For the text-containing cell, return its midpoint in [X, Y] coordinate format. 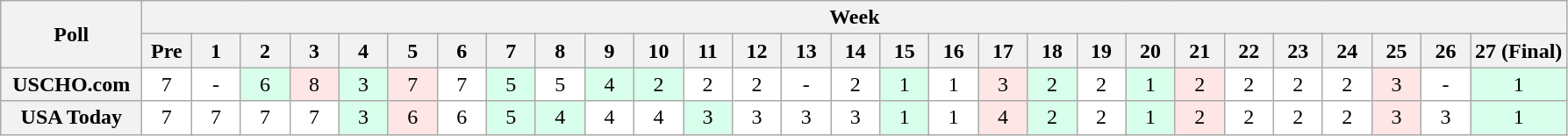
21 [1199, 51]
19 [1101, 51]
14 [856, 51]
Poll [72, 34]
Week [855, 18]
9 [609, 51]
25 [1396, 51]
USA Today [72, 118]
15 [905, 51]
20 [1150, 51]
11 [707, 51]
13 [806, 51]
16 [954, 51]
10 [658, 51]
27 (Final) [1519, 51]
24 [1347, 51]
23 [1298, 51]
18 [1052, 51]
USCHO.com [72, 84]
26 [1445, 51]
17 [1003, 51]
Pre [167, 51]
22 [1249, 51]
12 [757, 51]
